Detect which cell encompasses the target text, then output its (x, y) center coordinate. 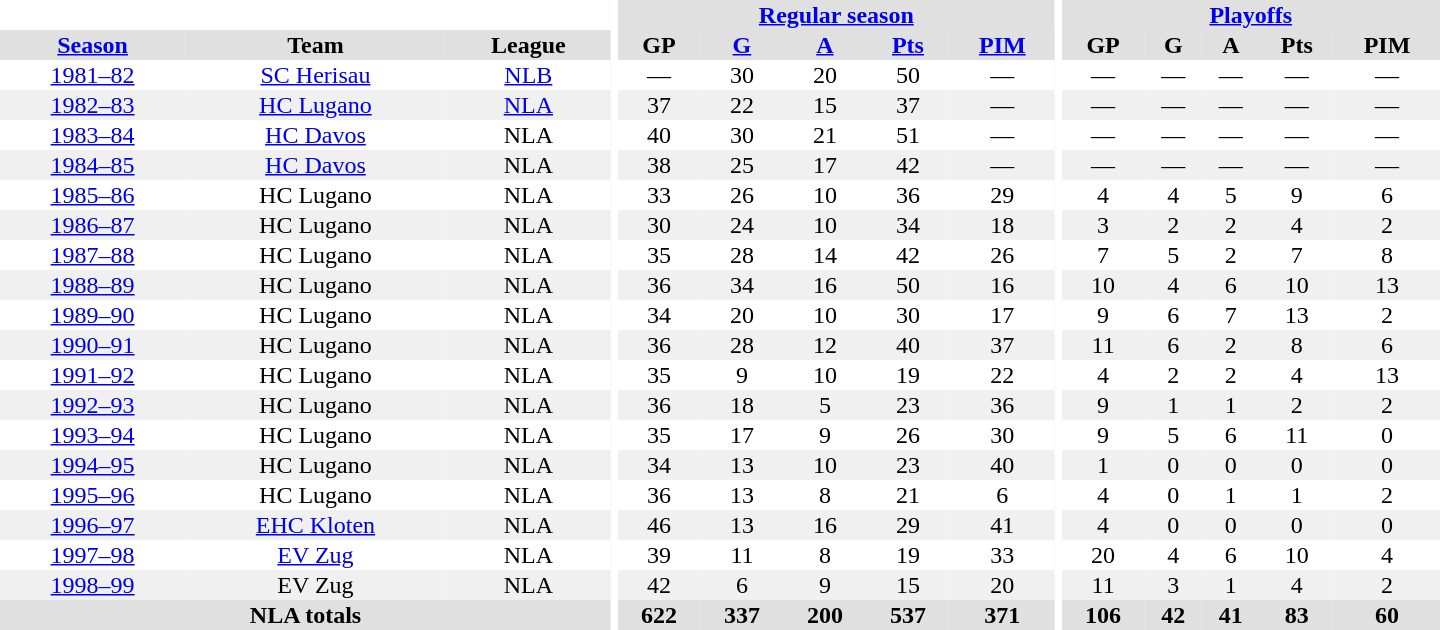
14 (824, 255)
Season (92, 45)
24 (742, 225)
1998–99 (92, 585)
1985–86 (92, 195)
1993–94 (92, 435)
1984–85 (92, 165)
NLB (528, 75)
1997–98 (92, 555)
SC Herisau (315, 75)
337 (742, 615)
537 (908, 615)
1982–83 (92, 105)
60 (1387, 615)
1992–93 (92, 405)
622 (658, 615)
1991–92 (92, 375)
NLA totals (306, 615)
1989–90 (92, 315)
39 (658, 555)
83 (1297, 615)
1990–91 (92, 345)
1983–84 (92, 135)
Team (315, 45)
1994–95 (92, 465)
Regular season (836, 15)
1995–96 (92, 495)
1987–88 (92, 255)
200 (824, 615)
106 (1104, 615)
46 (658, 525)
1986–87 (92, 225)
1981–82 (92, 75)
38 (658, 165)
League (528, 45)
371 (1002, 615)
1988–89 (92, 285)
12 (824, 345)
Playoffs (1251, 15)
25 (742, 165)
EHC Kloten (315, 525)
51 (908, 135)
1996–97 (92, 525)
